For the text-containing cell, return its midpoint in (x, y) coordinate format. 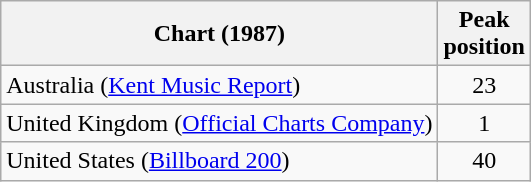
40 (484, 161)
Chart (1987) (220, 34)
United Kingdom (Official Charts Company) (220, 123)
Australia (Kent Music Report) (220, 85)
1 (484, 123)
United States (Billboard 200) (220, 161)
Peak position (484, 34)
23 (484, 85)
